Capture the cell that displays the provided text and extract its (X, Y) central coordinate. 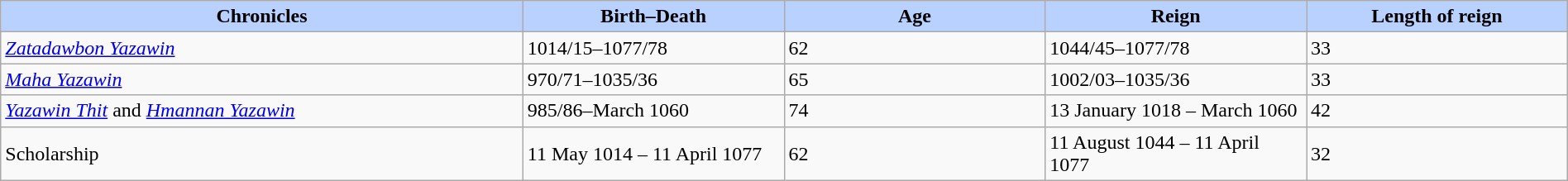
11 August 1044 – 11 April 1077 (1176, 154)
985/86–March 1060 (653, 111)
42 (1437, 111)
32 (1437, 154)
Age (915, 17)
Length of reign (1437, 17)
65 (915, 79)
Scholarship (262, 154)
Zatadawbon Yazawin (262, 48)
1014/15–1077/78 (653, 48)
74 (915, 111)
1044/45–1077/78 (1176, 48)
Chronicles (262, 17)
11 May 1014 – 11 April 1077 (653, 154)
Birth–Death (653, 17)
970/71–1035/36 (653, 79)
Reign (1176, 17)
Maha Yazawin (262, 79)
1002/03–1035/36 (1176, 79)
Yazawin Thit and Hmannan Yazawin (262, 111)
13 January 1018 – March 1060 (1176, 111)
